Return (x, y) of the center of cell containing provided text 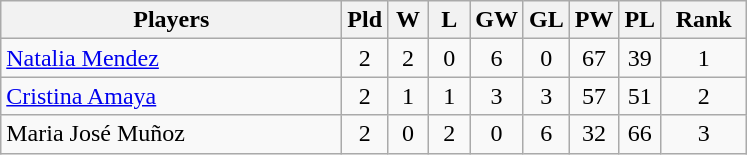
GW (497, 20)
32 (594, 134)
Pld (365, 20)
Cristina Amaya (172, 96)
51 (640, 96)
Natalia Mendez (172, 58)
GL (546, 20)
PL (640, 20)
L (450, 20)
PW (594, 20)
Maria José Muñoz (172, 134)
67 (594, 58)
57 (594, 96)
Players (172, 20)
Rank (704, 20)
39 (640, 58)
W (408, 20)
66 (640, 134)
